Find where the given text appears and provide that cell's center as (X, Y) coordinate. 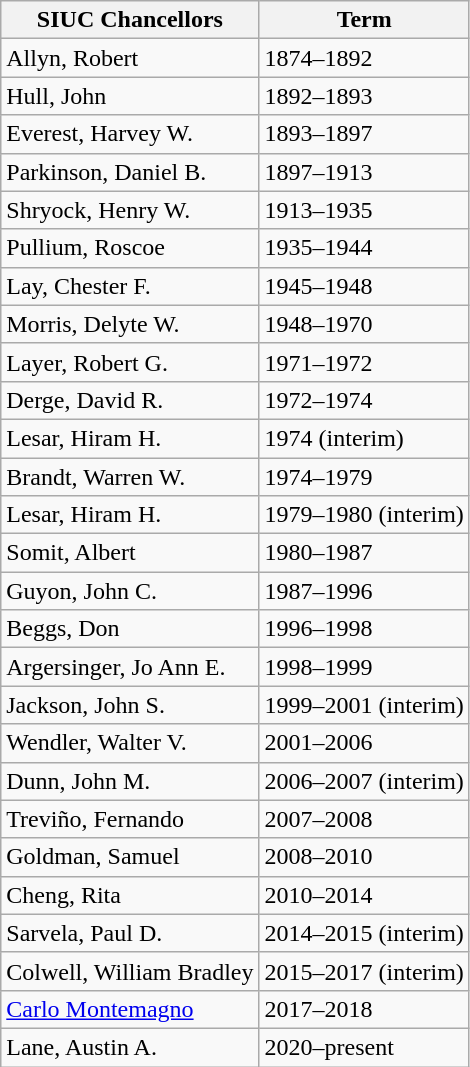
Wendler, Walter V. (130, 743)
1974–1979 (364, 477)
Beggs, Don (130, 629)
2014–2015 (interim) (364, 933)
Colwell, William Bradley (130, 971)
Cheng, Rita (130, 895)
Parkinson, Daniel B. (130, 172)
2007–2008 (364, 819)
1974 (interim) (364, 438)
2010–2014 (364, 895)
Carlo Montemagno (130, 1009)
Dunn, John M. (130, 781)
1948–1970 (364, 324)
1935–1944 (364, 248)
1972–1974 (364, 400)
Argersinger, Jo Ann E. (130, 667)
Layer, Robert G. (130, 362)
1945–1948 (364, 286)
Goldman, Samuel (130, 857)
Derge, David R. (130, 400)
1980–1987 (364, 553)
1996–1998 (364, 629)
1913–1935 (364, 210)
2006–2007 (interim) (364, 781)
Pullium, Roscoe (130, 248)
Treviño, Fernando (130, 819)
Hull, John (130, 96)
1971–1972 (364, 362)
Shryock, Henry W. (130, 210)
Somit, Albert (130, 553)
Brandt, Warren W. (130, 477)
2020–present (364, 1047)
1897–1913 (364, 172)
2015–2017 (interim) (364, 971)
2017–2018 (364, 1009)
1998–1999 (364, 667)
1999–2001 (interim) (364, 705)
2001–2006 (364, 743)
Sarvela, Paul D. (130, 933)
1987–1996 (364, 591)
Morris, Delyte W. (130, 324)
Term (364, 20)
Everest, Harvey W. (130, 134)
Allyn, Robert (130, 58)
Lay, Chester F. (130, 286)
1979–1980 (interim) (364, 515)
SIUC Chancellors (130, 20)
1892–1893 (364, 96)
1893–1897 (364, 134)
1874–1892 (364, 58)
Jackson, John S. (130, 705)
2008–2010 (364, 857)
Lane, Austin A. (130, 1047)
Guyon, John C. (130, 591)
